Scan for the cell matching the given text and deliver its [x, y] coordinate at center. 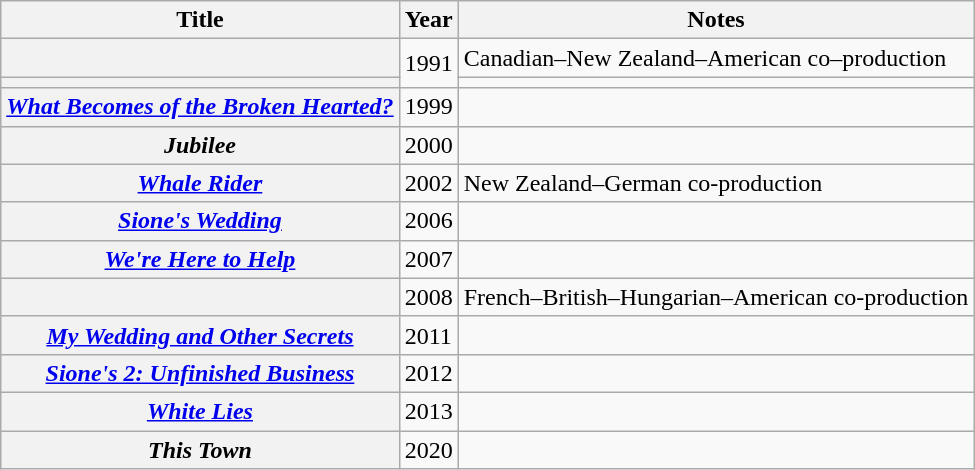
Sione's 2: Unfinished Business [200, 373]
This Town [200, 449]
Sione's Wedding [200, 221]
1999 [428, 107]
Year [428, 20]
Title [200, 20]
What Becomes of the Broken Hearted? [200, 107]
We're Here to Help [200, 259]
My Wedding and Other Secrets [200, 335]
2013 [428, 411]
2011 [428, 335]
2012 [428, 373]
2008 [428, 297]
New Zealand–German co-production [716, 183]
2007 [428, 259]
White Lies [200, 411]
Whale Rider [200, 183]
1991 [428, 64]
2020 [428, 449]
2000 [428, 145]
2006 [428, 221]
French–British–Hungarian–American co-production [716, 297]
Notes [716, 20]
Jubilee [200, 145]
2002 [428, 183]
Canadian–New Zealand–American co–production [716, 58]
